Output the (X, Y) coordinate of the center of the cell containing the given text.  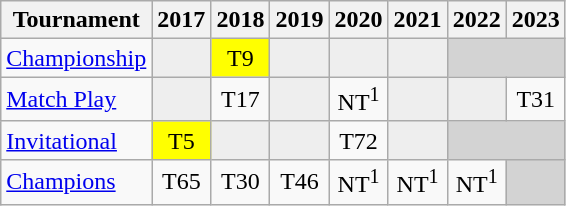
T30 (240, 182)
2022 (476, 20)
2018 (240, 20)
Championship (76, 58)
Tournament (76, 20)
2023 (536, 20)
Champions (76, 182)
Invitational (76, 140)
T31 (536, 100)
2017 (182, 20)
2019 (300, 20)
T5 (182, 140)
T17 (240, 100)
T46 (300, 182)
T72 (358, 140)
2020 (358, 20)
Match Play (76, 100)
T65 (182, 182)
T9 (240, 58)
2021 (418, 20)
